Locate the cell with the specified text and output its [x, y] center coordinate. 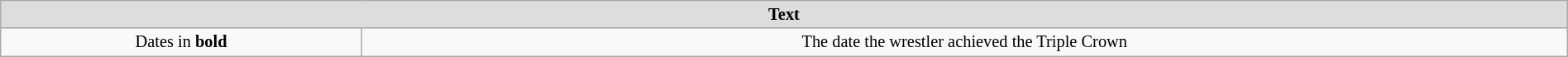
The date the wrestler achieved the Triple Crown [964, 42]
Text [784, 14]
Dates in bold [181, 42]
